Locate the cell with the specified text and output its (X, Y) center coordinate. 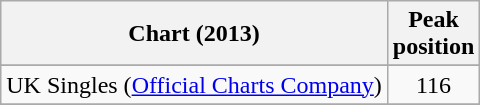
116 (433, 85)
Chart (2013) (194, 34)
UK Singles (Official Charts Company) (194, 85)
Peakposition (433, 34)
